From the cell containing the given text, extract its center point as [x, y] coordinate. 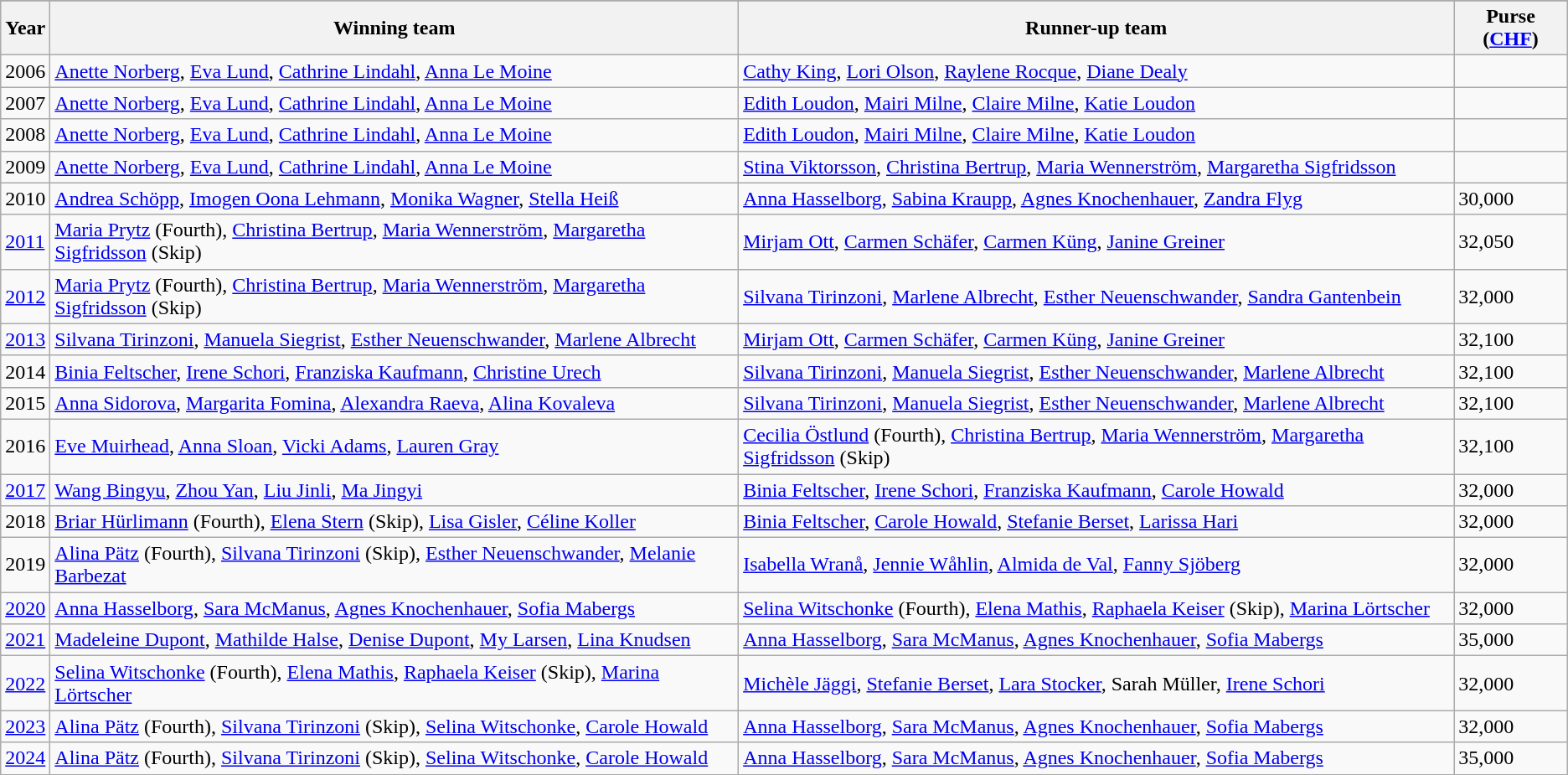
2016 [25, 446]
2013 [25, 339]
2020 [25, 608]
2019 [25, 565]
2024 [25, 758]
2011 [25, 241]
Anna Hasselborg, Sabina Kraupp, Agnes Knochenhauer, Zandra Flyg [1096, 199]
2014 [25, 371]
Binia Feltscher, Carole Howald, Stefanie Berset, Larissa Hari [1096, 522]
Anna Sidorova, Margarita Fomina, Alexandra Raeva, Alina Kovaleva [395, 403]
2022 [25, 684]
Briar Hürlimann (Fourth), Elena Stern (Skip), Lisa Gisler, Céline Koller [395, 522]
2009 [25, 167]
Madeleine Dupont, Mathilde Halse, Denise Dupont, My Larsen, Lina Knudsen [395, 640]
2012 [25, 297]
2018 [25, 522]
2008 [25, 135]
2017 [25, 490]
2023 [25, 726]
2010 [25, 199]
Binia Feltscher, Irene Schori, Franziska Kaufmann, Carole Howald [1096, 490]
Isabella Wranå, Jennie Wåhlin, Almida de Val, Fanny Sjöberg [1096, 565]
Andrea Schöpp, Imogen Oona Lehmann, Monika Wagner, Stella Heiß [395, 199]
2006 [25, 71]
30,000 [1511, 199]
Michèle Jäggi, Stefanie Berset, Lara Stocker, Sarah Müller, Irene Schori [1096, 684]
Stina Viktorsson, Christina Bertrup, Maria Wennerström, Margaretha Sigfridsson [1096, 167]
Eve Muirhead, Anna Sloan, Vicki Adams, Lauren Gray [395, 446]
Cathy King, Lori Olson, Raylene Rocque, Diane Dealy [1096, 71]
32,050 [1511, 241]
Silvana Tirinzoni, Marlene Albrecht, Esther Neuenschwander, Sandra Gantenbein [1096, 297]
Runner-up team [1096, 28]
Year [25, 28]
Wang Bingyu, Zhou Yan, Liu Jinli, Ma Jingyi [395, 490]
2007 [25, 103]
Purse (CHF) [1511, 28]
Winning team [395, 28]
Alina Pätz (Fourth), Silvana Tirinzoni (Skip), Esther Neuenschwander, Melanie Barbezat [395, 565]
2015 [25, 403]
Binia Feltscher, Irene Schori, Franziska Kaufmann, Christine Urech [395, 371]
2021 [25, 640]
Cecilia Östlund (Fourth), Christina Bertrup, Maria Wennerström, Margaretha Sigfridsson (Skip) [1096, 446]
